Provide the (X, Y) coordinate of the cell's center where the given text is located.  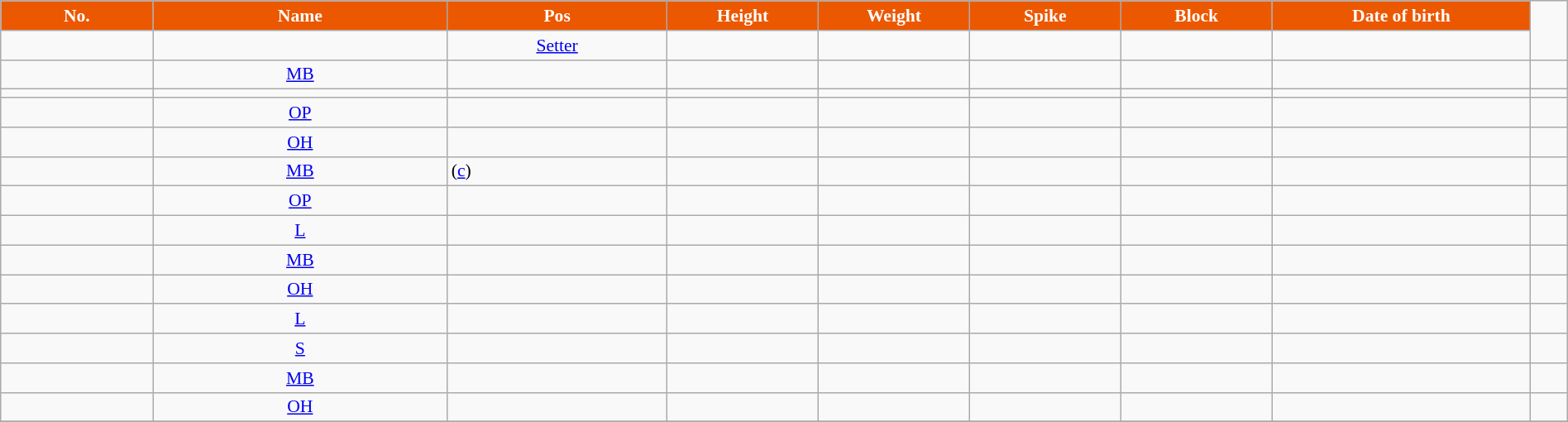
(c) (557, 171)
Block (1196, 16)
Setter (557, 46)
S (300, 348)
Name (300, 16)
No. (77, 16)
Weight (893, 16)
Date of birth (1401, 16)
Height (743, 16)
Spike (1045, 16)
Pos (557, 16)
